Output the (X, Y) coordinate of the center of the cell containing the given text.  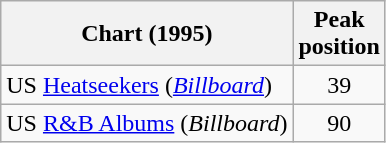
39 (339, 85)
90 (339, 123)
US Heatseekers (Billboard) (147, 85)
Chart (1995) (147, 34)
US R&B Albums (Billboard) (147, 123)
Peakposition (339, 34)
